Pinpoint the cell where the given text exists, returning its (x, y) midpoint coordinate. 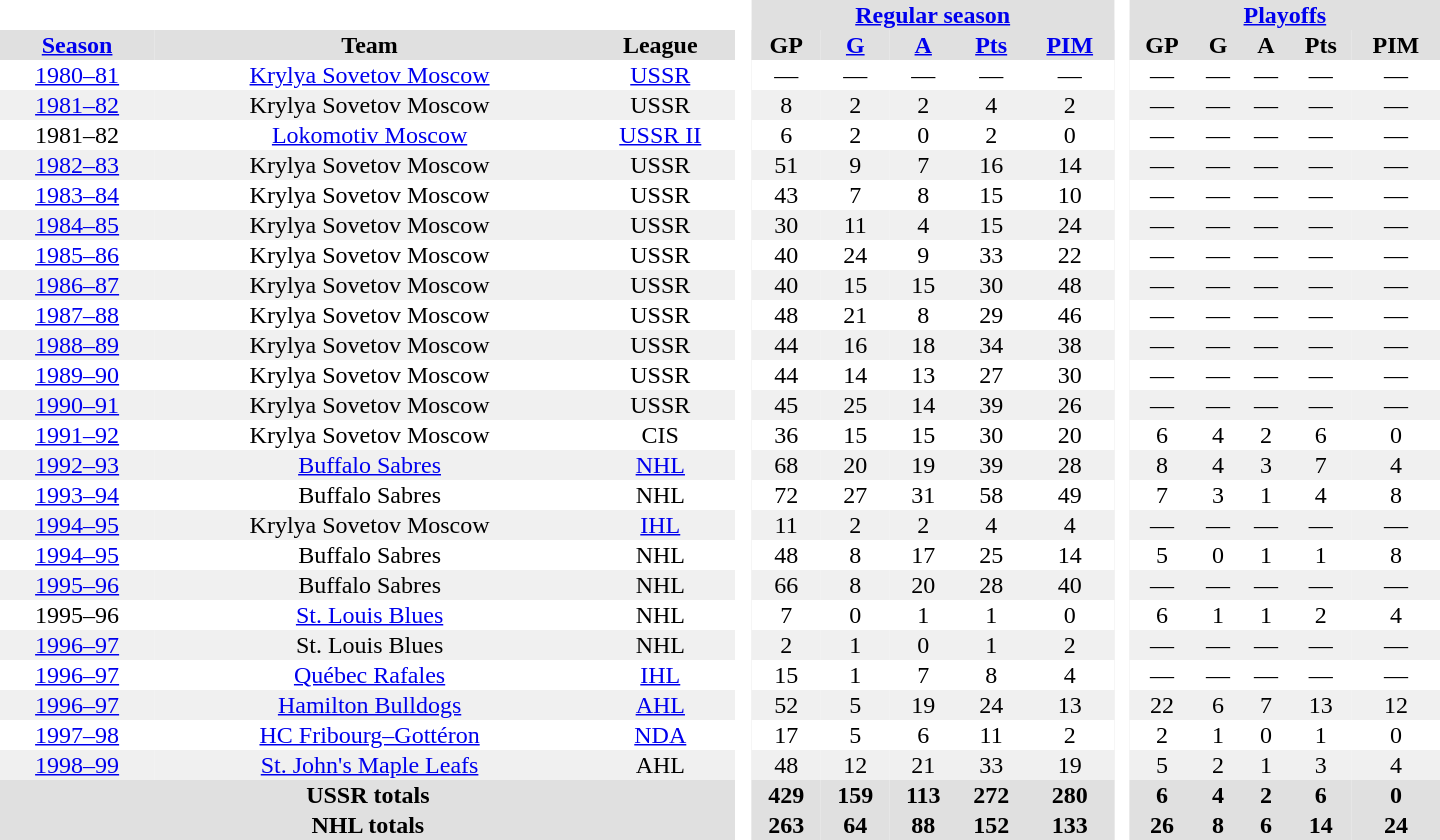
133 (1070, 825)
58 (992, 495)
1993–94 (77, 495)
64 (856, 825)
45 (786, 405)
280 (1070, 795)
NDA (660, 735)
Season (77, 45)
159 (856, 795)
51 (786, 165)
1990–91 (77, 405)
HC Fribourg–Gottéron (370, 735)
29 (992, 315)
Playoffs (1285, 15)
1997–98 (77, 735)
34 (992, 345)
1983–84 (77, 195)
Team (370, 45)
68 (786, 465)
1988–89 (77, 345)
1982–83 (77, 165)
CIS (660, 435)
1989–90 (77, 375)
429 (786, 795)
NHL totals (368, 825)
31 (924, 495)
Regular season (933, 15)
1992–93 (77, 465)
Hamilton Bulldogs (370, 705)
36 (786, 435)
1987–88 (77, 315)
113 (924, 795)
1984–85 (77, 225)
38 (1070, 345)
League (660, 45)
USSR totals (368, 795)
Québec Rafales (370, 675)
1986–87 (77, 285)
Lokomotiv Moscow (370, 135)
66 (786, 585)
46 (1070, 315)
18 (924, 345)
1980–81 (77, 75)
52 (786, 705)
1998–99 (77, 765)
49 (1070, 495)
43 (786, 195)
USSR II (660, 135)
152 (992, 825)
1991–92 (77, 435)
263 (786, 825)
1985–86 (77, 255)
272 (992, 795)
St. John's Maple Leafs (370, 765)
88 (924, 825)
10 (1070, 195)
72 (786, 495)
